For the text-containing cell, return its midpoint in (x, y) coordinate format. 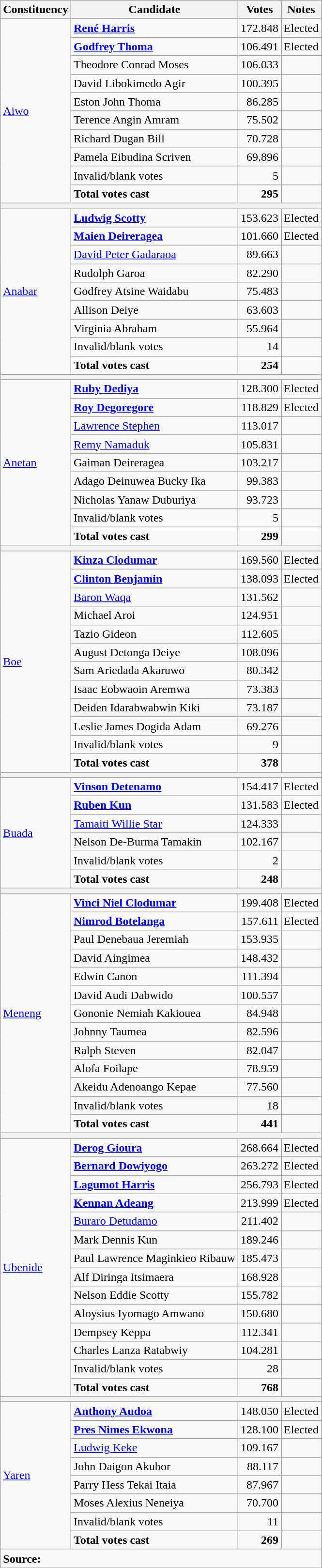
157.611 (260, 921)
101.660 (260, 236)
131.562 (260, 597)
René Harris (154, 28)
106.491 (260, 46)
213.999 (260, 1203)
Eston John Thoma (154, 102)
Ludwig Scotty (154, 217)
106.033 (260, 65)
Notes (301, 10)
Paul Denebaua Jeremiah (154, 939)
73.383 (260, 689)
150.680 (260, 1313)
109.167 (260, 1448)
14 (260, 347)
254 (260, 365)
256.793 (260, 1184)
153.623 (260, 217)
155.782 (260, 1295)
Michael Aroi (154, 615)
112.341 (260, 1332)
Kennan Adeang (154, 1203)
82.047 (260, 1050)
103.217 (260, 462)
69.276 (260, 726)
Ruby Dediya (154, 389)
Roy Degoregore (154, 407)
84.948 (260, 1013)
Godfrey Thoma (154, 46)
Source: (161, 1558)
Dempsey Keppa (154, 1332)
112.605 (260, 634)
131.583 (260, 805)
Kinza Clodumar (154, 560)
Allison Deiye (154, 310)
Tamaiti Willie Star (154, 824)
Leslie James Dogida Adam (154, 726)
Ralph Steven (154, 1050)
Derog Gioura (154, 1148)
768 (260, 1387)
248 (260, 879)
Gaiman Deireragea (154, 462)
Virginia Abraham (154, 328)
Akeidu Adenoango Kepae (154, 1087)
Baron Waqa (154, 597)
100.395 (260, 83)
David Peter Gadaraoa (154, 255)
124.951 (260, 615)
28 (260, 1369)
169.560 (260, 560)
Godfrey Atsine Waidabu (154, 292)
Vinci Niel Clodumar (154, 903)
Pres Nimes Ekwona (154, 1430)
Richard Dugan Bill (154, 138)
113.017 (260, 426)
111.394 (260, 976)
Ubenide (36, 1268)
100.557 (260, 995)
199.408 (260, 903)
Sam Ariedada Akaruwo (154, 671)
Edwin Canon (154, 976)
Anthony Audoa (154, 1411)
Paul Lawrence Maginkieo Ribauw (154, 1258)
108.096 (260, 652)
128.300 (260, 389)
89.663 (260, 255)
118.829 (260, 407)
Constituency (36, 10)
Remy Namaduk (154, 444)
Moses Alexius Neneiya (154, 1503)
138.093 (260, 579)
73.187 (260, 707)
Ruben Kun (154, 805)
102.167 (260, 842)
Ludwig Keke (154, 1448)
Pamela Eibudina Scriven (154, 157)
168.928 (260, 1276)
154.417 (260, 787)
Clinton Benjamin (154, 579)
78.959 (260, 1069)
Candidate (154, 10)
Deiden Idarabwabwin Kiki (154, 707)
Mark Dennis Kun (154, 1240)
18 (260, 1106)
Rudolph Garoa (154, 273)
299 (260, 537)
9 (260, 744)
Boe (36, 661)
Isaac Eobwaoin Aremwa (154, 689)
105.831 (260, 444)
Johnny Taumea (154, 1031)
Lawrence Stephen (154, 426)
2 (260, 861)
148.050 (260, 1411)
Adago Deinuwea Bucky Ika (154, 481)
Maien Deireragea (154, 236)
87.967 (260, 1485)
185.473 (260, 1258)
Terence Angin Amram (154, 120)
Alofa Foilape (154, 1069)
268.664 (260, 1148)
Buraro Detudamo (154, 1221)
August Detonga Deiye (154, 652)
86.285 (260, 102)
189.246 (260, 1240)
88.117 (260, 1466)
75.483 (260, 292)
Anabar (36, 292)
75.502 (260, 120)
Nicholas Yanaw Duburiya (154, 499)
93.723 (260, 499)
David Aingimea (154, 958)
104.281 (260, 1351)
70.700 (260, 1503)
128.100 (260, 1430)
Bernard Dowiyogo (154, 1166)
David Audi Dabwido (154, 995)
55.964 (260, 328)
John Daigon Akubor (154, 1466)
99.383 (260, 481)
Vinson Detenamo (154, 787)
77.560 (260, 1087)
Anetan (36, 463)
Alf Diringa Itsimaera (154, 1276)
Meneng (36, 1013)
63.603 (260, 310)
Parry Hess Tekai Itaia (154, 1485)
211.402 (260, 1221)
Theodore Conrad Moses (154, 65)
Lagumot Harris (154, 1184)
80.342 (260, 671)
295 (260, 194)
153.935 (260, 939)
Votes (260, 10)
David Libokimedo Agir (154, 83)
Yaren (36, 1476)
82.290 (260, 273)
Buada (36, 833)
Charles Lanza Ratabwiy (154, 1351)
Aloysius Iyomago Amwano (154, 1313)
263.272 (260, 1166)
148.432 (260, 958)
Tazio Gideon (154, 634)
269 (260, 1540)
441 (260, 1124)
124.333 (260, 824)
Gononie Nemiah Kakiouea (154, 1013)
378 (260, 763)
Nelson Eddie Scotty (154, 1295)
82.596 (260, 1031)
Nimrod Botelanga (154, 921)
69.896 (260, 157)
70.728 (260, 138)
11 (260, 1522)
172.848 (260, 28)
Aiwo (36, 111)
Nelson De-Burma Tamakin (154, 842)
